Locate the cell with the specified text and output its [X, Y] center coordinate. 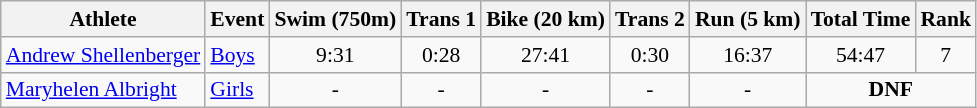
Trans 2 [650, 19]
Andrew Shellenberger [104, 55]
Athlete [104, 19]
Boys [237, 55]
9:31 [335, 55]
0:30 [650, 55]
Girls [237, 90]
54:47 [861, 55]
Event [237, 19]
Maryhelen Albright [104, 90]
Total Time [861, 19]
Run (5 km) [748, 19]
27:41 [546, 55]
7 [946, 55]
16:37 [748, 55]
Trans 1 [441, 19]
DNF [891, 90]
Swim (750m) [335, 19]
Bike (20 km) [546, 19]
Rank [946, 19]
0:28 [441, 55]
